From the cell containing the given text, extract its center point as (x, y) coordinate. 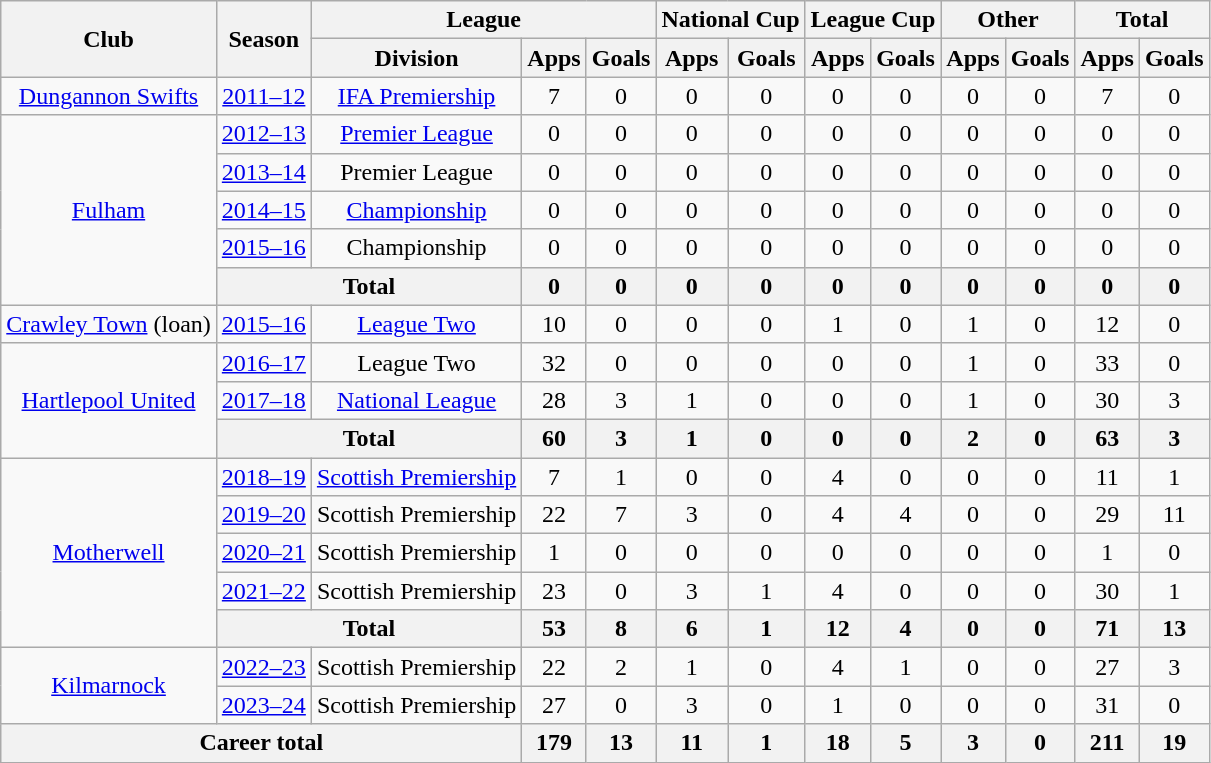
Club (109, 39)
Fulham (109, 210)
29 (1107, 515)
8 (621, 629)
23 (554, 591)
2022–23 (264, 667)
Career total (262, 743)
2013–14 (264, 172)
Other (1008, 20)
IFA Premiership (416, 96)
60 (554, 438)
2019–20 (264, 515)
National Cup (730, 20)
2018–19 (264, 477)
2012–13 (264, 134)
211 (1107, 743)
Season (264, 39)
31 (1107, 705)
179 (554, 743)
2016–17 (264, 362)
National League (416, 400)
Crawley Town (loan) (109, 324)
18 (838, 743)
League (484, 20)
Hartlepool United (109, 400)
6 (692, 629)
10 (554, 324)
2011–12 (264, 96)
53 (554, 629)
2023–24 (264, 705)
2020–21 (264, 553)
32 (554, 362)
2021–22 (264, 591)
Dungannon Swifts (109, 96)
19 (1174, 743)
5 (906, 743)
71 (1107, 629)
2017–18 (264, 400)
Division (416, 58)
63 (1107, 438)
2014–15 (264, 210)
Kilmarnock (109, 686)
28 (554, 400)
League Cup (873, 20)
Motherwell (109, 553)
33 (1107, 362)
